For the text-containing cell, return its midpoint in [X, Y] coordinate format. 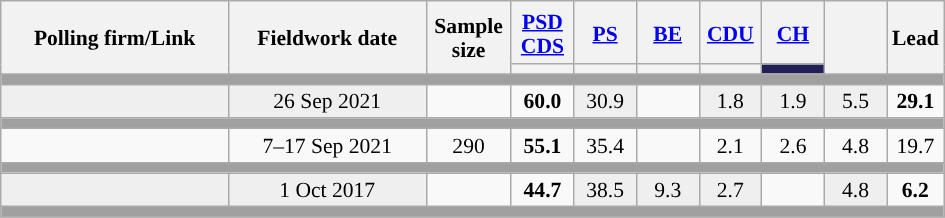
35.4 [606, 146]
5.5 [856, 101]
Sample size [468, 38]
1.9 [794, 101]
PS [606, 32]
PSDCDS [542, 32]
290 [468, 146]
9.3 [668, 190]
1.8 [730, 101]
CH [794, 32]
19.7 [916, 146]
7–17 Sep 2021 [327, 146]
2.1 [730, 146]
Fieldwork date [327, 38]
Lead [916, 38]
26 Sep 2021 [327, 101]
29.1 [916, 101]
38.5 [606, 190]
2.7 [730, 190]
Polling firm/Link [115, 38]
2.6 [794, 146]
6.2 [916, 190]
44.7 [542, 190]
55.1 [542, 146]
60.0 [542, 101]
CDU [730, 32]
30.9 [606, 101]
BE [668, 32]
1 Oct 2017 [327, 190]
